Find where the given text appears and provide that cell's center as (x, y) coordinate. 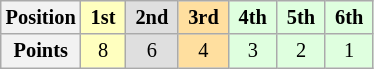
4th (253, 17)
Points (41, 51)
3rd (203, 17)
8 (104, 51)
3 (253, 51)
6th (349, 17)
1 (349, 51)
1st (104, 17)
6 (152, 51)
2nd (152, 17)
Position (41, 17)
2 (301, 51)
5th (301, 17)
4 (203, 51)
